Capture the cell that displays the provided text and extract its (x, y) central coordinate. 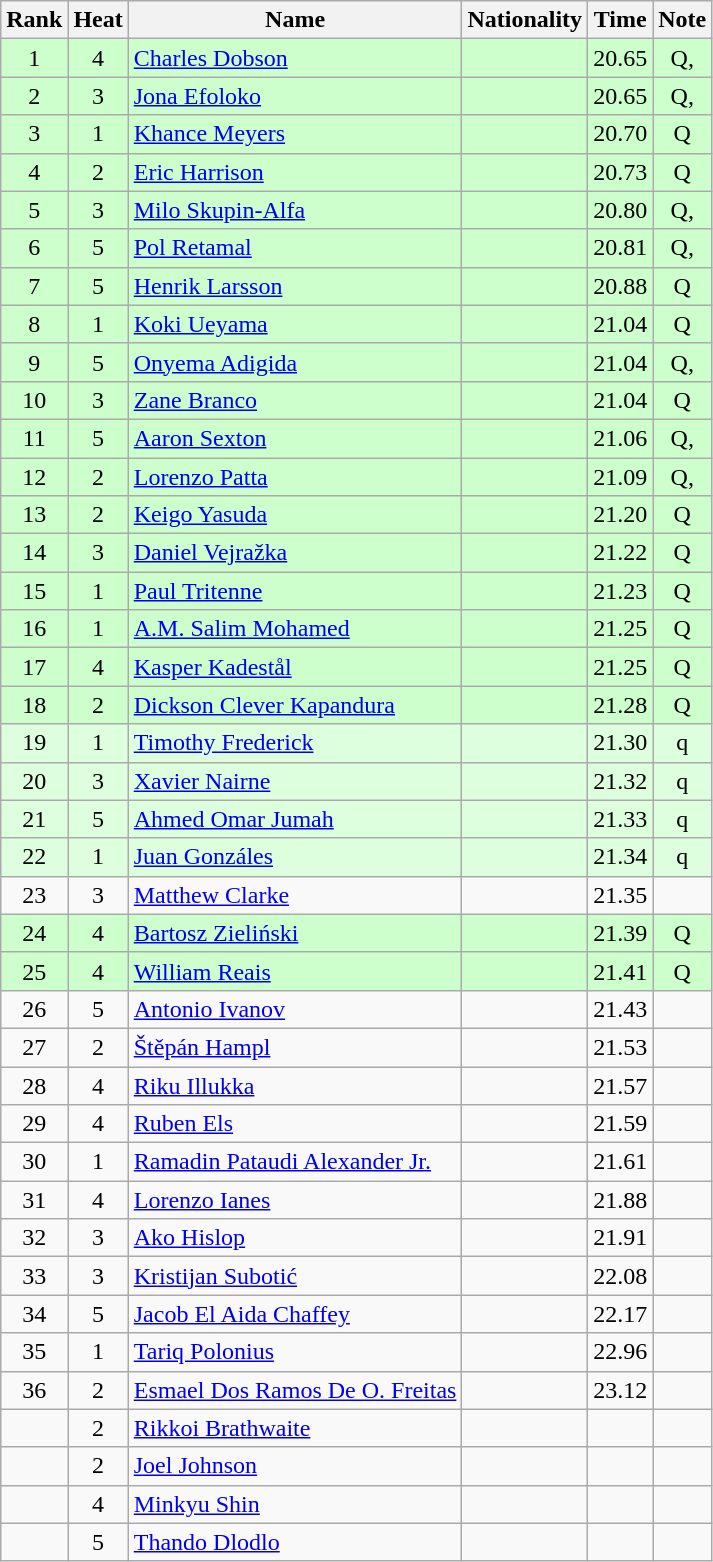
21.22 (620, 553)
Zane Branco (295, 400)
Kasper Kadestål (295, 667)
Lorenzo Patta (295, 477)
21.57 (620, 1085)
Joel Johnson (295, 1466)
Jacob El Aida Chaffey (295, 1314)
Ako Hislop (295, 1238)
Aaron Sexton (295, 438)
9 (34, 362)
21.35 (620, 895)
Xavier Nairne (295, 781)
17 (34, 667)
Esmael Dos Ramos De O. Freitas (295, 1390)
27 (34, 1047)
Antonio Ivanov (295, 1009)
Time (620, 20)
William Reais (295, 971)
23 (34, 895)
21.39 (620, 933)
33 (34, 1276)
20 (34, 781)
21.06 (620, 438)
Onyema Adigida (295, 362)
Note (682, 20)
Milo Skupin-Alfa (295, 210)
22.17 (620, 1314)
20.81 (620, 248)
28 (34, 1085)
Bartosz Zieliński (295, 933)
21.88 (620, 1200)
Matthew Clarke (295, 895)
Eric Harrison (295, 172)
21.28 (620, 705)
Riku Illukka (295, 1085)
22.08 (620, 1276)
13 (34, 515)
Štěpán Hampl (295, 1047)
Ahmed Omar Jumah (295, 819)
18 (34, 705)
22.96 (620, 1352)
26 (34, 1009)
15 (34, 591)
A.M. Salim Mohamed (295, 629)
10 (34, 400)
Daniel Vejražka (295, 553)
20.73 (620, 172)
21.33 (620, 819)
Charles Dobson (295, 58)
20.88 (620, 286)
21.43 (620, 1009)
21 (34, 819)
34 (34, 1314)
11 (34, 438)
Pol Retamal (295, 248)
16 (34, 629)
Minkyu Shin (295, 1504)
Rikkoi Brathwaite (295, 1428)
21.41 (620, 971)
20.80 (620, 210)
Juan Gonzáles (295, 857)
19 (34, 743)
23.12 (620, 1390)
25 (34, 971)
Heat (98, 20)
Dickson Clever Kapandura (295, 705)
Henrik Larsson (295, 286)
Paul Tritenne (295, 591)
29 (34, 1124)
21.32 (620, 781)
21.30 (620, 743)
Ramadin Pataudi Alexander Jr. (295, 1162)
21.53 (620, 1047)
Thando Dlodlo (295, 1542)
Koki Ueyama (295, 324)
Jona Efoloko (295, 96)
21.91 (620, 1238)
Rank (34, 20)
31 (34, 1200)
35 (34, 1352)
21.61 (620, 1162)
Kristijan Subotić (295, 1276)
Nationality (525, 20)
21.23 (620, 591)
Lorenzo Ianes (295, 1200)
32 (34, 1238)
30 (34, 1162)
Ruben Els (295, 1124)
21.34 (620, 857)
24 (34, 933)
Timothy Frederick (295, 743)
6 (34, 248)
Tariq Polonius (295, 1352)
21.09 (620, 477)
Keigo Yasuda (295, 515)
20.70 (620, 134)
7 (34, 286)
Name (295, 20)
Khance Meyers (295, 134)
12 (34, 477)
22 (34, 857)
8 (34, 324)
21.59 (620, 1124)
14 (34, 553)
36 (34, 1390)
21.20 (620, 515)
